Identify which cell holds the provided text, then report its [x, y] central coordinate. 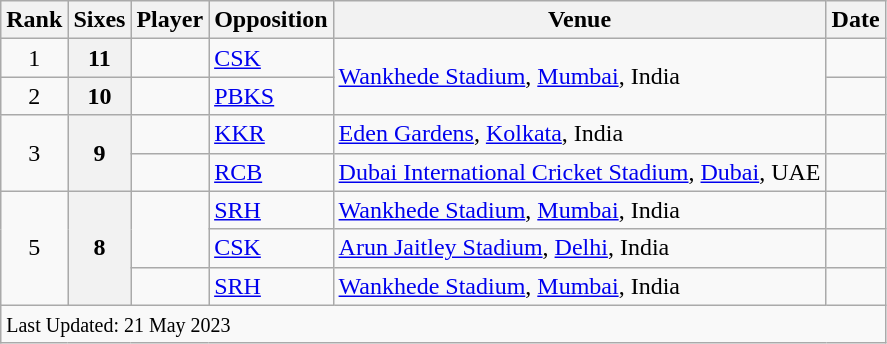
Player [170, 20]
10 [100, 96]
11 [100, 58]
1 [34, 58]
RCB [271, 172]
Venue [580, 20]
Rank [34, 20]
KKR [271, 134]
Sixes [100, 20]
8 [100, 248]
Eden Gardens, Kolkata, India [580, 134]
2 [34, 96]
9 [100, 153]
Arun Jaitley Stadium, Delhi, India [580, 248]
5 [34, 248]
PBKS [271, 96]
Dubai International Cricket Stadium, Dubai, UAE [580, 172]
Date [856, 20]
Last Updated: 21 May 2023 [443, 324]
Opposition [271, 20]
3 [34, 153]
